Locate the cell with the specified text and output its [X, Y] center coordinate. 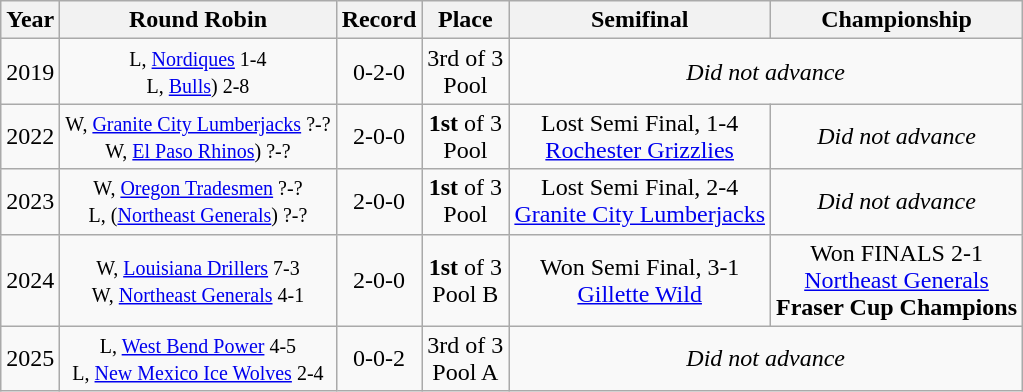
2023 [30, 202]
Semifinal [640, 20]
Lost Semi Final, 2-4 Granite City Lumberjacks [640, 202]
2024 [30, 280]
0-0-2 [379, 358]
Won FINALS 2-1 Northeast GeneralsFraser Cup Champions [897, 280]
W, Oregon Tradesmen ?-?L, (Northeast Generals) ?-? [198, 202]
Lost Semi Final, 1-4 Rochester Grizzlies [640, 136]
Championship [897, 20]
3rd of 3Pool [466, 72]
L, Nordiques 1-4L, Bulls) 2-8 [198, 72]
L, West Bend Power 4-5L, New Mexico Ice Wolves 2-4 [198, 358]
Record [379, 20]
Year [30, 20]
0-2-0 [379, 72]
W, Louisiana Drillers 7-3W, Northeast Generals 4-1 [198, 280]
2025 [30, 358]
Place [466, 20]
3rd of 3Pool A [466, 358]
W, Granite City Lumberjacks ?-?W, El Paso Rhinos) ?-? [198, 136]
Won Semi Final, 3-1 Gillette Wild [640, 280]
2022 [30, 136]
2019 [30, 72]
1st of 3Pool B [466, 280]
Round Robin [198, 20]
